Pinpoint the cell where the given text exists, returning its [x, y] midpoint coordinate. 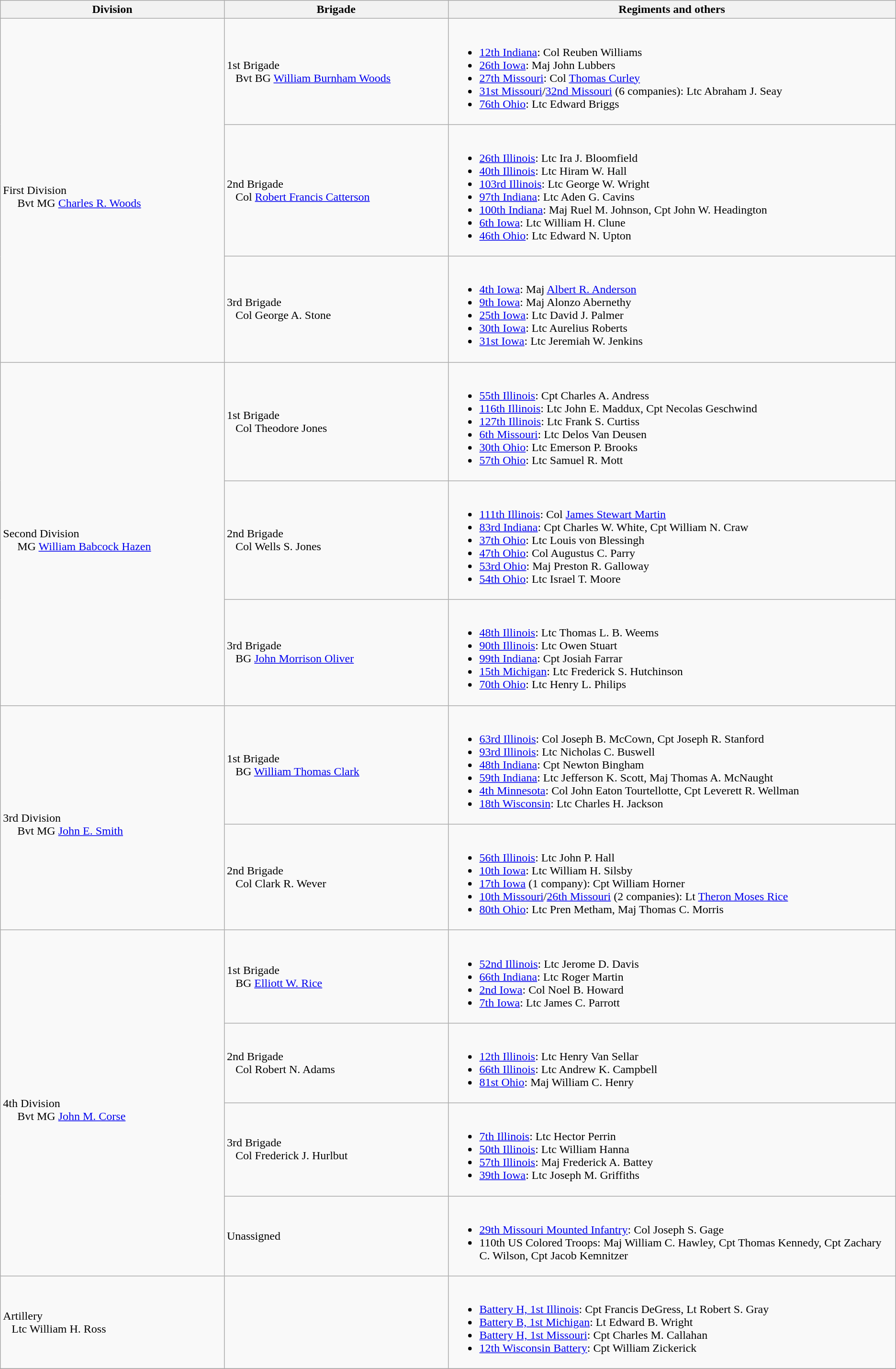
3rd Division Bvt MG John E. Smith [112, 818]
Regiments and others [672, 10]
2nd Brigade Col Robert N. Adams [336, 1063]
3rd Brigade Col George A. Stone [336, 309]
1st Brigade Col Theodore Jones [336, 421]
3rd Brigade BG John Morrison Oliver [336, 652]
2nd Brigade Col Clark R. Wever [336, 877]
3rd Brigade Col Frederick J. Hurlbut [336, 1149]
Brigade [336, 10]
2nd Brigade Col Robert Francis Catterson [336, 191]
4th Division Bvt MG John M. Corse [112, 1103]
First Division Bvt MG Charles R. Woods [112, 191]
1st Brigade BG Elliott W. Rice [336, 976]
Division [112, 10]
Artillery Ltc William H. Ross [112, 1323]
2nd Brigade Col Wells S. Jones [336, 540]
1st Brigade Bvt BG William Burnham Woods [336, 72]
12th Illinois: Ltc Henry Van Sellar66th Illinois: Ltc Andrew K. Campbell81st Ohio: Maj William C. Henry [672, 1063]
52nd Illinois: Ltc Jerome D. Davis66th Indiana: Ltc Roger Martin2nd Iowa: Col Noel B. Howard7th Iowa: Ltc James C. Parrott [672, 976]
7th Illinois: Ltc Hector Perrin50th Illinois: Ltc William Hanna57th Illinois: Maj Frederick A. Battey39th Iowa: Ltc Joseph M. Griffiths [672, 1149]
1st Brigade BG William Thomas Clark [336, 765]
Unassigned [336, 1236]
Second Division MG William Babcock Hazen [112, 533]
